Locate the cell with the specified text and output its (X, Y) center coordinate. 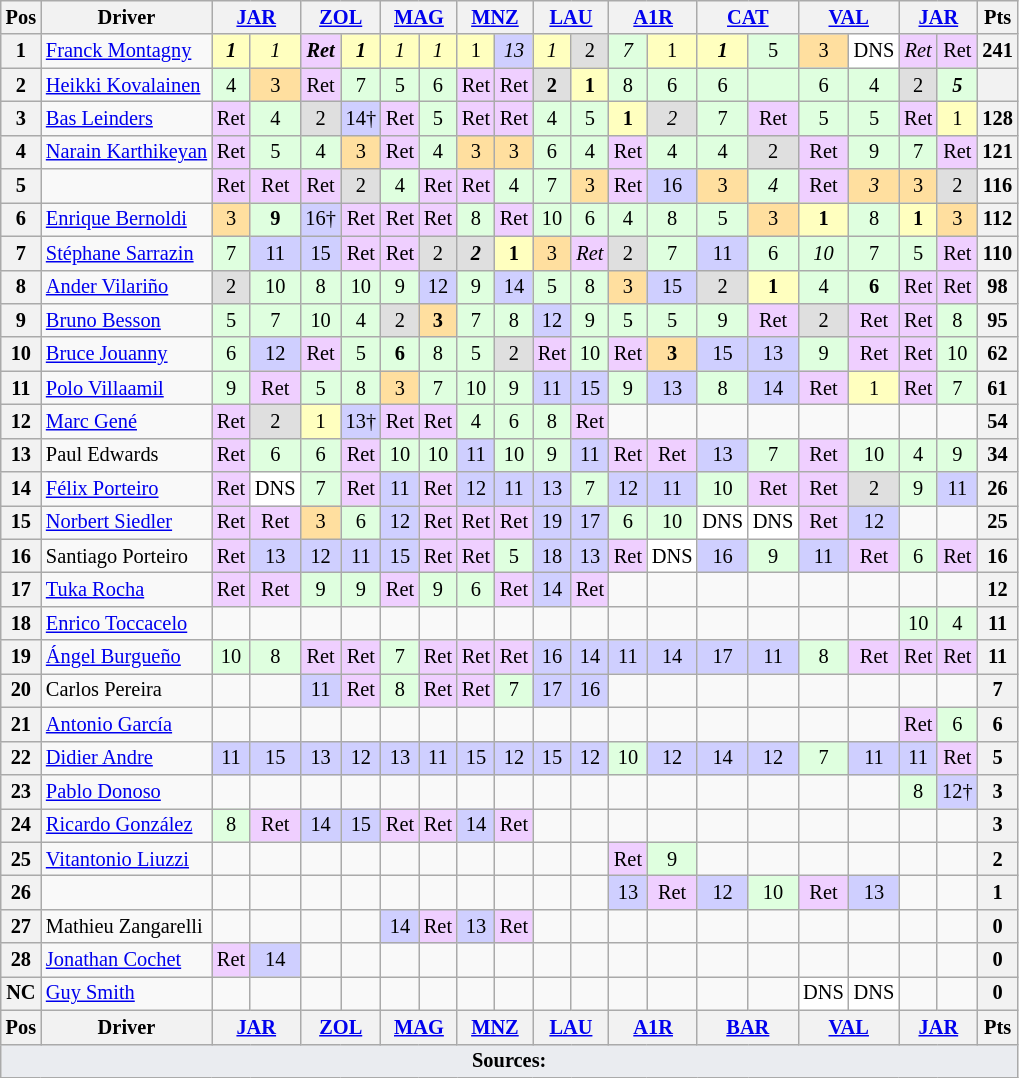
121 (997, 152)
CAT (748, 17)
21 (21, 724)
Félix Porteiro (126, 489)
Bruce Jouanny (126, 354)
Antonio García (126, 724)
Vitantonio Liuzzi (126, 859)
128 (997, 118)
98 (997, 287)
95 (997, 320)
Pablo Donoso (126, 791)
Sources: (510, 1061)
22 (21, 758)
28 (21, 960)
Mathieu Zangarelli (126, 926)
Paul Edwards (126, 455)
Polo Villaamil (126, 388)
23 (21, 791)
13† (361, 421)
16† (320, 219)
24 (21, 825)
Bruno Besson (126, 320)
Ricardo González (126, 825)
Enrique Bernoldi (126, 219)
Franck Montagny (126, 51)
27 (21, 926)
110 (997, 253)
Tuka Rocha (126, 589)
112 (997, 219)
Heikki Kovalainen (126, 85)
61 (997, 388)
Enrico Toccacelo (126, 623)
BAR (748, 1027)
Bas Leinders (126, 118)
Ander Vilariño (126, 287)
Ángel Burgueño (126, 657)
Jonathan Cochet (126, 960)
Santiago Porteiro (126, 556)
54 (997, 421)
Carlos Pereira (126, 690)
14† (361, 118)
Guy Smith (126, 993)
12† (957, 791)
241 (997, 51)
Narain Karthikeyan (126, 152)
Didier Andre (126, 758)
62 (997, 354)
34 (997, 455)
20 (21, 690)
Stéphane Sarrazin (126, 253)
116 (997, 186)
NC (21, 993)
Norbert Siedler (126, 522)
Marc Gené (126, 421)
